Detect which cell encompasses the target text, then output its [X, Y] center coordinate. 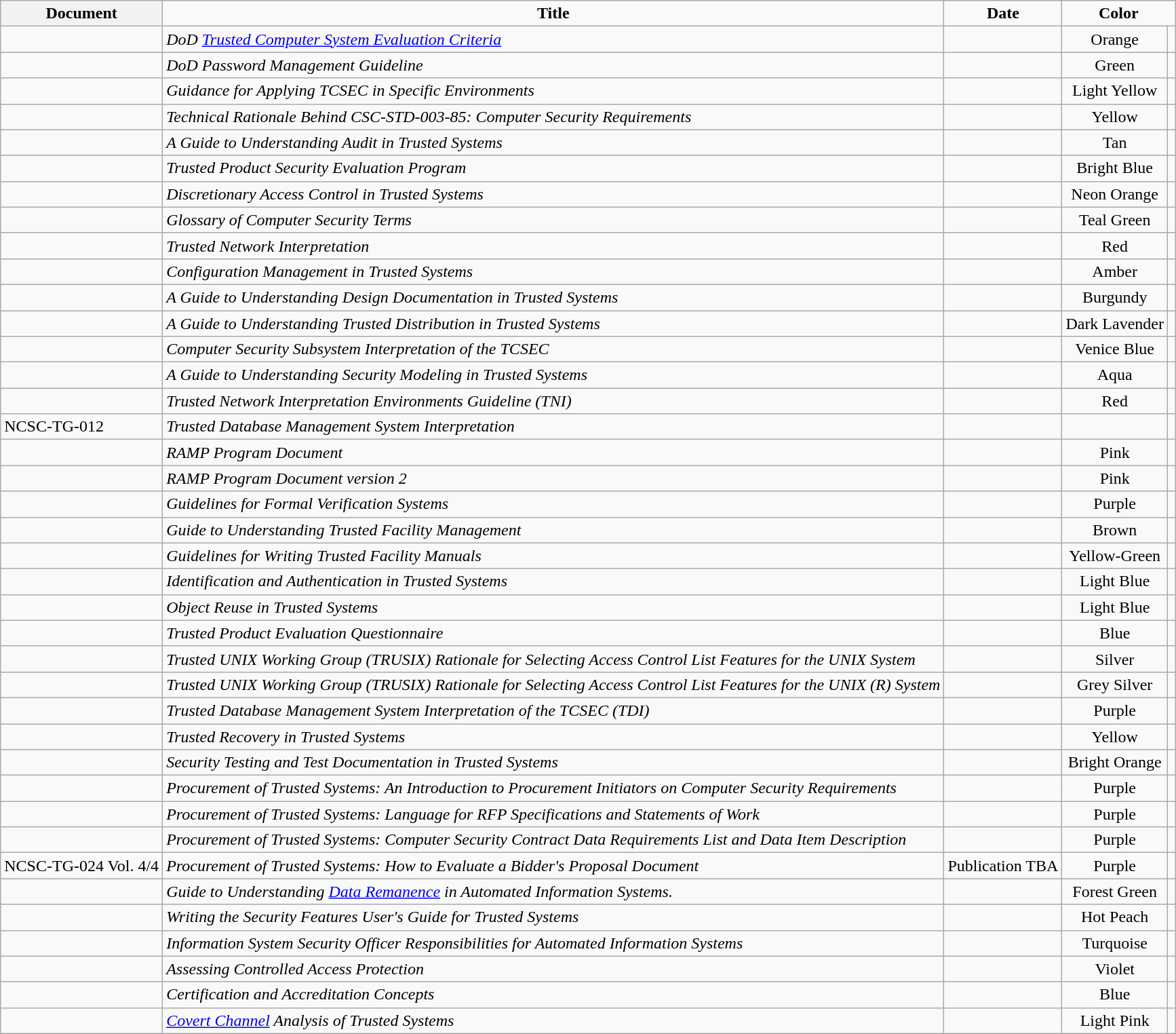
Violet [1115, 969]
Computer Security Subsystem Interpretation of the TCSEC [553, 349]
Bright Blue [1115, 168]
Venice Blue [1115, 349]
NCSC-TG-024 Vol. 4/4 [81, 866]
Trusted Product Evaluation Questionnaire [553, 633]
Brown [1115, 530]
Assessing Controlled Access Protection [553, 969]
Bright Orange [1115, 763]
Amber [1115, 271]
Light Yellow [1115, 91]
Guide to Understanding Trusted Facility Management [553, 530]
Neon Orange [1115, 194]
Orange [1115, 39]
Configuration Management in Trusted Systems [553, 271]
Burgundy [1115, 297]
Object Reuse in Trusted Systems [553, 607]
Guidance for Applying TCSEC in Specific Environments [553, 91]
Grey Silver [1115, 685]
Light Pink [1115, 1020]
Turquoise [1115, 943]
Discretionary Access Control in Trusted Systems [553, 194]
Forest Green [1115, 892]
Document [81, 14]
Procurement of Trusted Systems: Computer Security Contract Data Requirements List and Data Item Description [553, 840]
Yellow-Green [1115, 556]
Tan [1115, 142]
Dark Lavender [1115, 324]
A Guide to Understanding Trusted Distribution in Trusted Systems [553, 324]
Certification and Accreditation Concepts [553, 995]
Writing the Security Features User's Guide for Trusted Systems [553, 917]
A Guide to Understanding Security Modeling in Trusted Systems [553, 375]
Green [1115, 65]
Procurement of Trusted Systems: An Introduction to Procurement Initiators on Computer Security Requirements [553, 788]
RAMP Program Document version 2 [553, 478]
Technical Rationale Behind CSC-STD-003-85: Computer Security Requirements [553, 117]
Trusted Database Management System Interpretation of the TCSEC (TDI) [553, 710]
Covert Channel Analysis of Trusted Systems [553, 1020]
Trusted Network Interpretation [553, 246]
Aqua [1115, 375]
Color [1119, 14]
Trusted UNIX Working Group (TRUSIX) Rationale for Selecting Access Control List Features for the UNIX (R) System [553, 685]
Teal Green [1115, 220]
Trusted Database Management System Interpretation [553, 427]
Guidelines for Writing Trusted Facility Manuals [553, 556]
DoD Trusted Computer System Evaluation Criteria [553, 39]
Trusted Network Interpretation Environments Guideline (TNI) [553, 401]
Trusted Product Security Evaluation Program [553, 168]
Identification and Authentication in Trusted Systems [553, 581]
Glossary of Computer Security Terms [553, 220]
Procurement of Trusted Systems: Language for RFP Specifications and Statements of Work [553, 814]
Security Testing and Test Documentation in Trusted Systems [553, 763]
NCSC-TG-012 [81, 427]
Trusted UNIX Working Group (TRUSIX) Rationale for Selecting Access Control List Features for the UNIX System [553, 659]
DoD Password Management Guideline [553, 65]
Procurement of Trusted Systems: How to Evaluate a Bidder's Proposal Document [553, 866]
Guidelines for Formal Verification Systems [553, 504]
Information System Security Officer Responsibilities for Automated Information Systems [553, 943]
Silver [1115, 659]
Date [1003, 14]
Publication TBA [1003, 866]
Title [553, 14]
A Guide to Understanding Audit in Trusted Systems [553, 142]
A Guide to Understanding Design Documentation in Trusted Systems [553, 297]
RAMP Program Document [553, 453]
Trusted Recovery in Trusted Systems [553, 736]
Hot Peach [1115, 917]
Guide to Understanding Data Remanence in Automated Information Systems. [553, 892]
